Pinpoint the cell where the given text exists, returning its (x, y) midpoint coordinate. 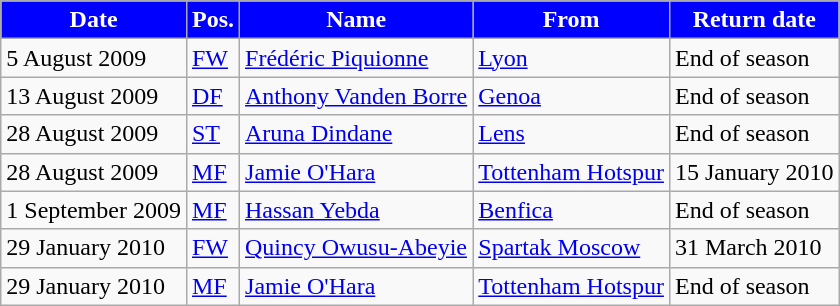
13 August 2009 (94, 96)
Anthony Vanden Borre (356, 96)
Return date (754, 20)
DF (212, 96)
Aruna Dindane (356, 134)
Date (94, 20)
Frédéric Piquionne (356, 58)
Lens (572, 134)
31 March 2010 (754, 248)
Genoa (572, 96)
ST (212, 134)
Spartak Moscow (572, 248)
15 January 2010 (754, 172)
Hassan Yebda (356, 210)
1 September 2009 (94, 210)
Lyon (572, 58)
Pos. (212, 20)
From (572, 20)
Name (356, 20)
Quincy Owusu-Abeyie (356, 248)
5 August 2009 (94, 58)
Benfica (572, 210)
